Identify which cell holds the provided text, then report its (X, Y) central coordinate. 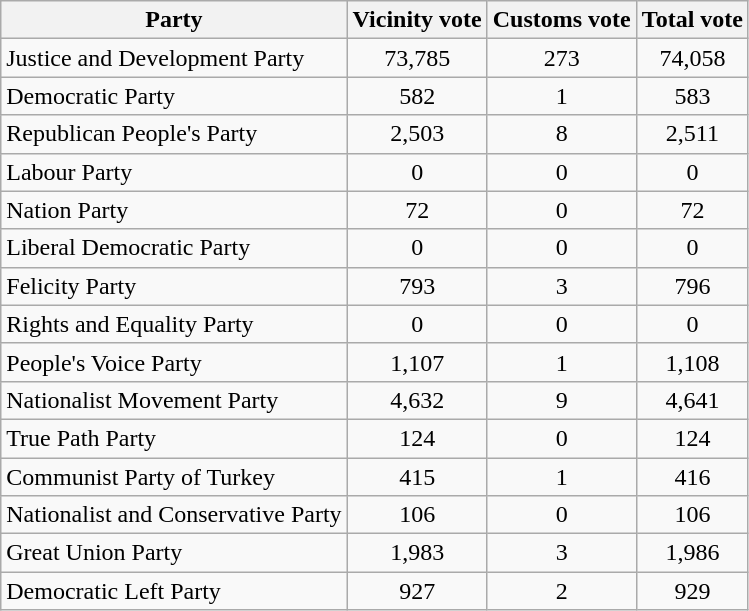
929 (692, 591)
582 (417, 96)
1,107 (417, 362)
True Path Party (174, 438)
793 (417, 286)
2,511 (692, 134)
74,058 (692, 58)
796 (692, 286)
Republican People's Party (174, 134)
8 (562, 134)
416 (692, 477)
415 (417, 477)
Liberal Democratic Party (174, 248)
People's Voice Party (174, 362)
Nationalist Movement Party (174, 400)
1,983 (417, 553)
73,785 (417, 58)
2,503 (417, 134)
Nationalist and Conservative Party (174, 515)
Customs vote (562, 20)
Democratic Party (174, 96)
1,108 (692, 362)
Great Union Party (174, 553)
Rights and Equality Party (174, 324)
Vicinity vote (417, 20)
4,632 (417, 400)
Labour Party (174, 172)
9 (562, 400)
583 (692, 96)
Nation Party (174, 210)
273 (562, 58)
Communist Party of Turkey (174, 477)
1,986 (692, 553)
Democratic Left Party (174, 591)
Felicity Party (174, 286)
Party (174, 20)
927 (417, 591)
2 (562, 591)
4,641 (692, 400)
Total vote (692, 20)
Justice and Development Party (174, 58)
